Locate the cell with the specified text and output its [x, y] center coordinate. 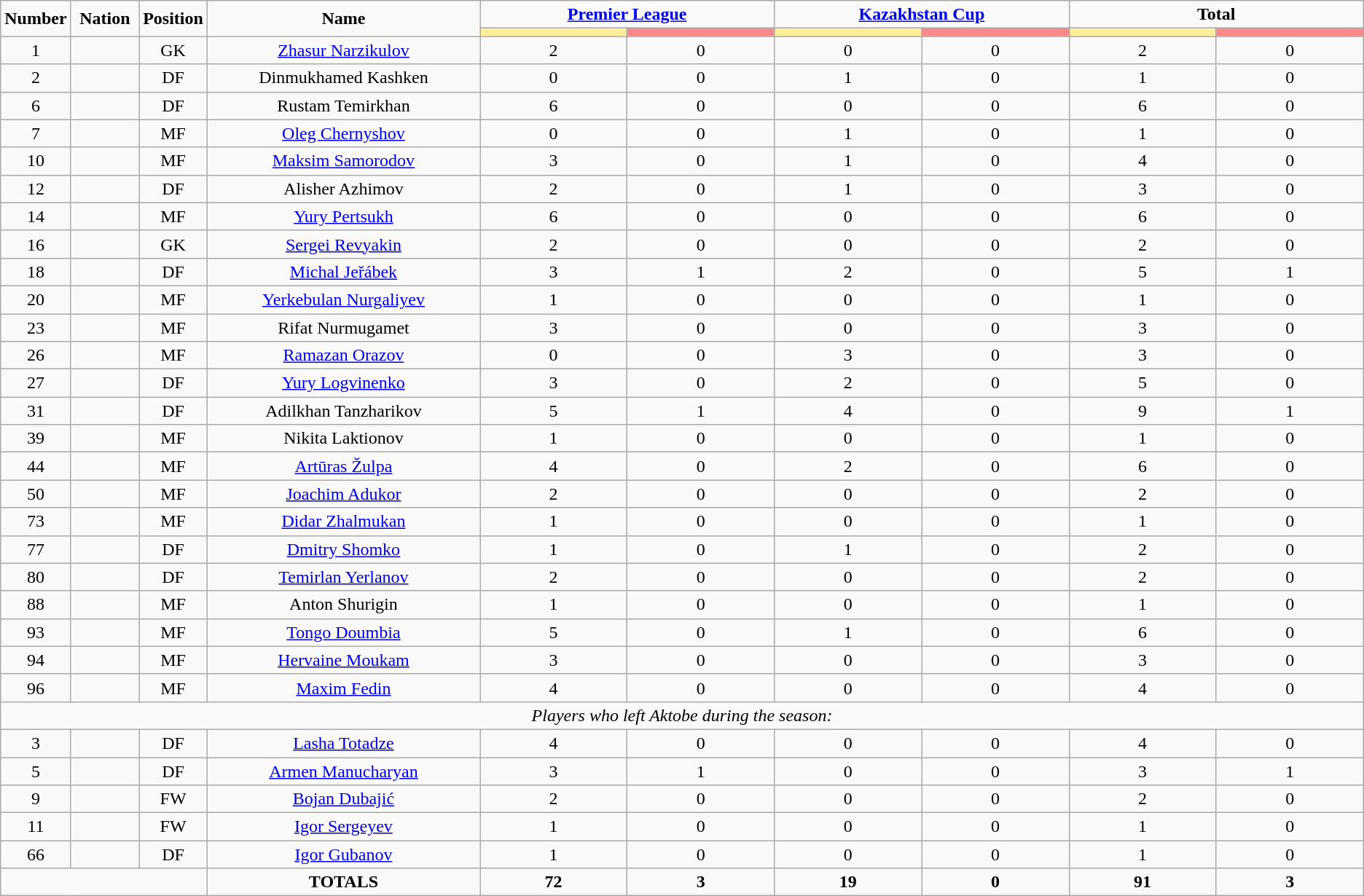
Total [1216, 15]
Yury Pertsukh [343, 216]
Adilkhan Tanzharikov [343, 411]
73 [36, 522]
Rifat Nurmugamet [343, 327]
50 [36, 494]
20 [36, 299]
Dinmukhamed Kashken [343, 78]
Nikita Laktionov [343, 439]
Premier League [627, 15]
12 [36, 189]
Bojan Dubajić [343, 799]
88 [36, 605]
Nation [105, 19]
Oleg Chernyshov [343, 133]
Joachim Adukor [343, 494]
Tongo Doumbia [343, 632]
Lasha Totadze [343, 743]
91 [1142, 882]
10 [36, 161]
Players who left Aktobe during the season: [682, 715]
Kazakhstan Cup [922, 15]
39 [36, 439]
Armen Manucharyan [343, 771]
66 [36, 854]
7 [36, 133]
44 [36, 466]
Didar Zhalmukan [343, 522]
Maxim Fedin [343, 688]
11 [36, 827]
Sergei Revyakin [343, 244]
16 [36, 244]
72 [553, 882]
Igor Gubanov [343, 854]
Michal Jeřábek [343, 272]
Ramazan Orazov [343, 355]
94 [36, 660]
96 [36, 688]
Dmitry Shomko [343, 549]
19 [848, 882]
Yerkebulan Nurgaliyev [343, 299]
14 [36, 216]
31 [36, 411]
93 [36, 632]
Zhasur Narzikulov [343, 50]
23 [36, 327]
27 [36, 383]
Yury Logvinenko [343, 383]
18 [36, 272]
Rustam Temirkhan [343, 106]
Number [36, 19]
Position [173, 19]
Name [343, 19]
Anton Shurigin [343, 605]
Igor Sergeyev [343, 827]
Maksim Samorodov [343, 161]
26 [36, 355]
Alisher Azhimov [343, 189]
77 [36, 549]
TOTALS [343, 882]
Artūras Žulpa [343, 466]
80 [36, 577]
Hervaine Moukam [343, 660]
Temirlan Yerlanov [343, 577]
